Capture the cell that displays the provided text and extract its [x, y] central coordinate. 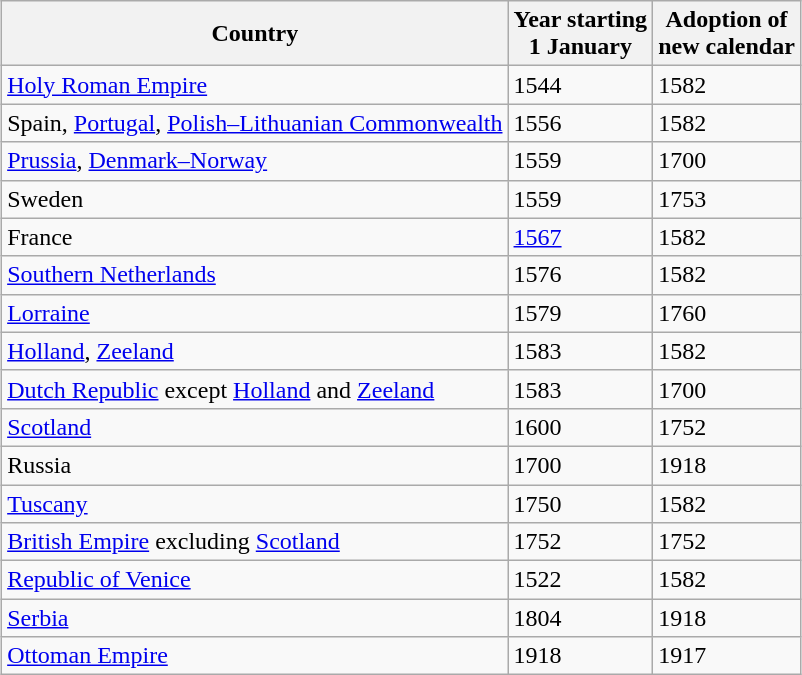
1576 [580, 275]
1917 [727, 656]
Country [255, 34]
1753 [727, 199]
1522 [580, 580]
Holland, Zeeland [255, 351]
Holy Roman Empire [255, 85]
Year starting1 January [580, 34]
1567 [580, 237]
Spain, Portugal, Polish–Lithuanian Commonwealth [255, 123]
Lorraine [255, 313]
Russia [255, 465]
1544 [580, 85]
Prussia, Denmark–Norway [255, 161]
Republic of Venice [255, 580]
1750 [580, 503]
1760 [727, 313]
Scotland [255, 427]
1556 [580, 123]
Tuscany [255, 503]
Southern Netherlands [255, 275]
Ottoman Empire [255, 656]
Sweden [255, 199]
Serbia [255, 618]
Dutch Republic except Holland and Zeeland [255, 389]
1804 [580, 618]
1579 [580, 313]
British Empire excluding Scotland [255, 542]
France [255, 237]
1600 [580, 427]
Adoption of new calendar [727, 34]
